Search for the cell housing the specified text and yield its (X, Y) center coordinate. 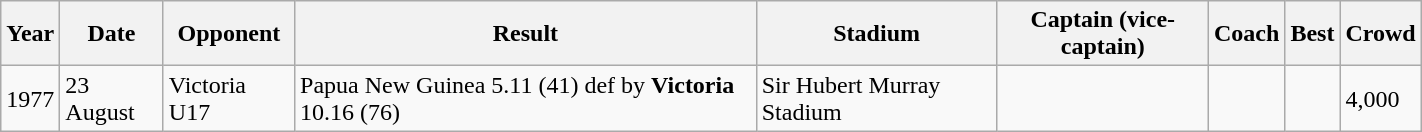
Best (1312, 34)
23 August (112, 98)
Sir Hubert Murray Stadium (876, 98)
Result (526, 34)
Stadium (876, 34)
Opponent (228, 34)
Victoria U17 (228, 98)
Crowd (1380, 34)
Date (112, 34)
4,000 (1380, 98)
Captain (vice-captain) (1102, 34)
Year (30, 34)
Papua New Guinea 5.11 (41) def by Victoria 10.16 (76) (526, 98)
Coach (1246, 34)
1977 (30, 98)
